Determine the [x, y] coordinate at the center of the cell enclosing the given text.  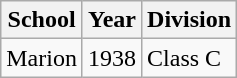
1938 [112, 58]
Year [112, 20]
Marion [42, 58]
School [42, 20]
Class C [190, 58]
Division [190, 20]
